From the cell containing the given text, extract its center point as (X, Y) coordinate. 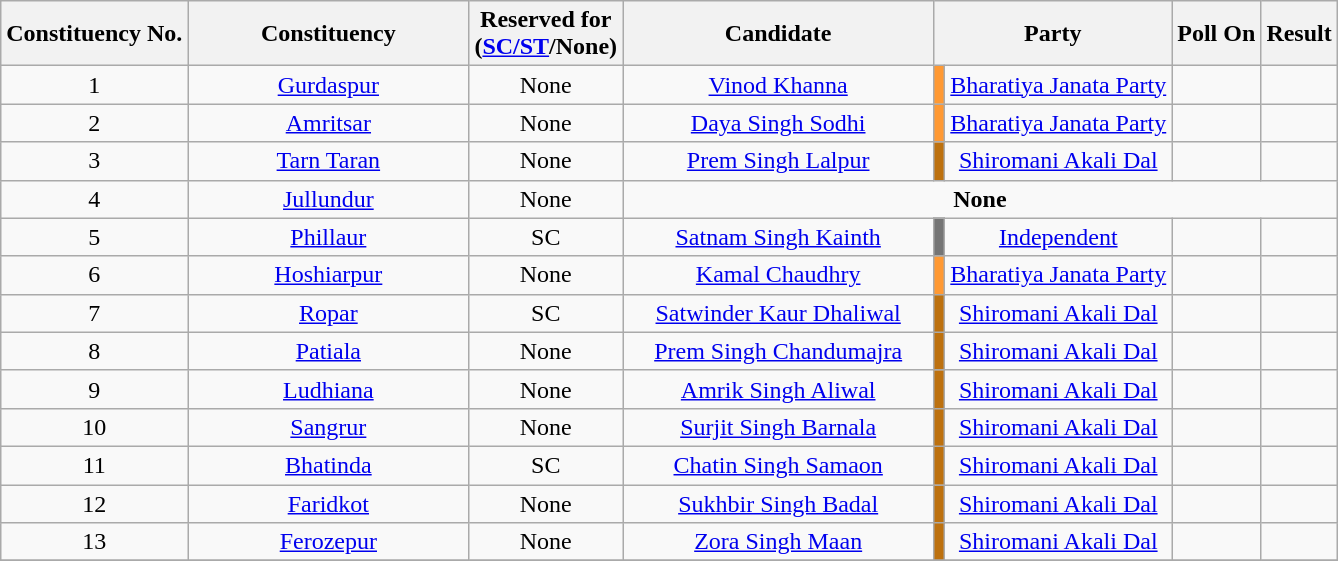
4 (94, 199)
Jullundur (328, 199)
Phillaur (328, 237)
Party (1053, 34)
Patiala (328, 351)
Daya Singh Sodhi (778, 123)
7 (94, 313)
Vinod Khanna (778, 85)
Ludhiana (328, 389)
Faridkot (328, 503)
Independent (1058, 237)
Ferozepur (328, 542)
Kamal Chaudhry (778, 275)
5 (94, 237)
Prem Singh Chandumajra (778, 351)
Amritsar (328, 123)
Ropar (328, 313)
Result (1299, 34)
6 (94, 275)
Bhatinda (328, 465)
Constituency (328, 34)
10 (94, 427)
Gurdaspur (328, 85)
13 (94, 542)
Surjit Singh Barnala (778, 427)
Reserved for(SC/ST/None) (546, 34)
12 (94, 503)
Amrik Singh Aliwal (778, 389)
Sukhbir Singh Badal (778, 503)
9 (94, 389)
11 (94, 465)
1 (94, 85)
Hoshiarpur (328, 275)
Satnam Singh Kainth (778, 237)
Tarn Taran (328, 161)
Poll On (1216, 34)
Constituency No. (94, 34)
Candidate (778, 34)
Prem Singh Lalpur (778, 161)
Satwinder Kaur Dhaliwal (778, 313)
8 (94, 351)
2 (94, 123)
Zora Singh Maan (778, 542)
3 (94, 161)
Sangrur (328, 427)
Chatin Singh Samaon (778, 465)
